For the text-containing cell, return its midpoint in (X, Y) coordinate format. 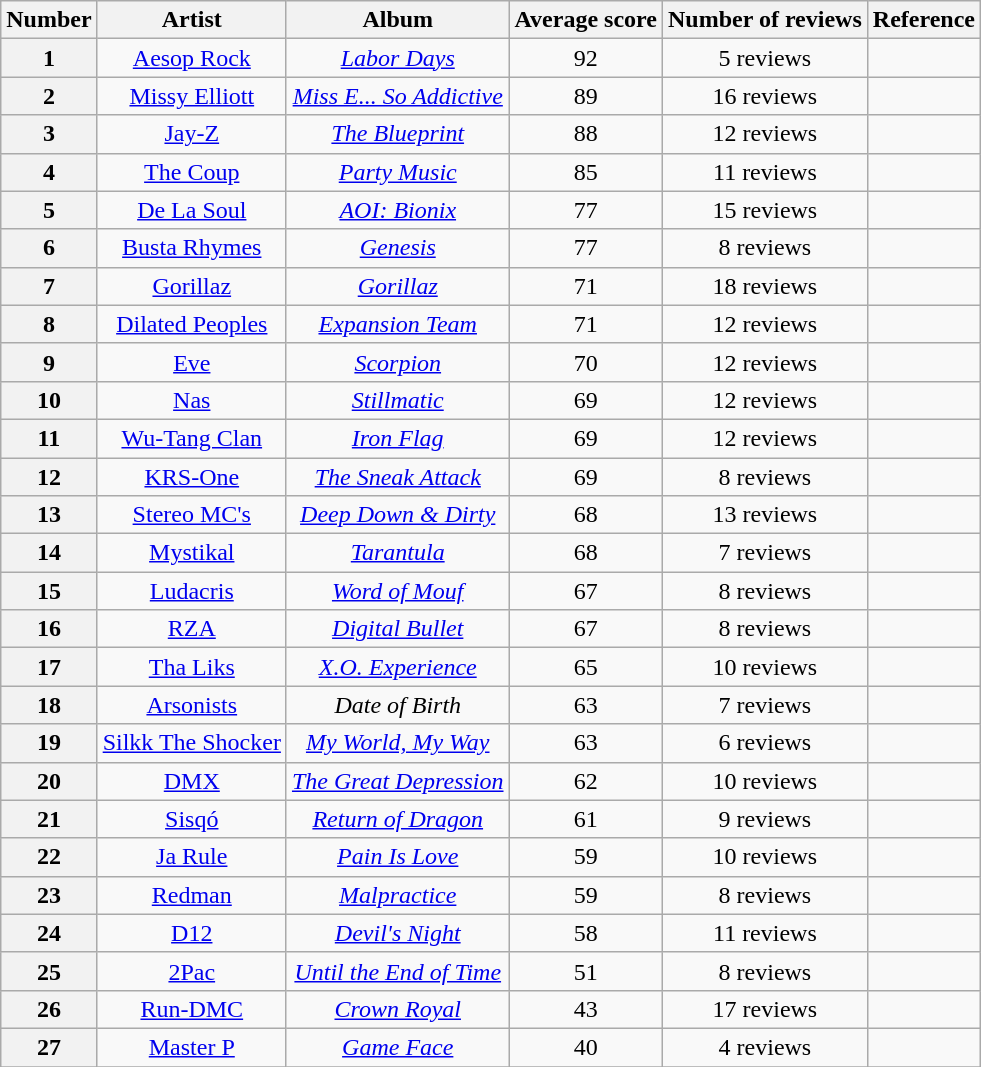
Mystikal (192, 553)
92 (586, 58)
22 (49, 857)
Eve (192, 362)
62 (586, 781)
Game Face (398, 1047)
11 (49, 438)
Labor Days (398, 58)
Arsonists (192, 705)
4 (49, 172)
3 (49, 134)
The Sneak Attack (398, 477)
61 (586, 819)
12 (49, 477)
Miss E... So Addictive (398, 96)
17 (49, 667)
Return of Dragon (398, 819)
13 (49, 515)
2 (49, 96)
7 (49, 286)
Number (49, 20)
5 (49, 210)
9 reviews (764, 819)
18 reviews (764, 286)
Nas (192, 400)
24 (49, 933)
19 (49, 743)
40 (586, 1047)
43 (586, 1009)
2Pac (192, 971)
8 (49, 324)
Malpractice (398, 895)
RZA (192, 629)
X.O. Experience (398, 667)
15 (49, 591)
13 reviews (764, 515)
10 (49, 400)
Aesop Rock (192, 58)
DMX (192, 781)
Expansion Team (398, 324)
17 reviews (764, 1009)
65 (586, 667)
Ja Rule (192, 857)
20 (49, 781)
70 (586, 362)
Stillmatic (398, 400)
Artist (192, 20)
Jay-Z (192, 134)
Dilated Peoples (192, 324)
Wu-Tang Clan (192, 438)
Tarantula (398, 553)
14 (49, 553)
18 (49, 705)
6 (49, 248)
25 (49, 971)
Word of Mouf (398, 591)
Master P (192, 1047)
Date of Birth (398, 705)
KRS-One (192, 477)
6 reviews (764, 743)
Album (398, 20)
16 (49, 629)
Scorpion (398, 362)
The Blueprint (398, 134)
1 (49, 58)
4 reviews (764, 1047)
Digital Bullet (398, 629)
23 (49, 895)
85 (586, 172)
Devil's Night (398, 933)
Average score (586, 20)
16 reviews (764, 96)
21 (49, 819)
My World, My Way (398, 743)
Party Music (398, 172)
15 reviews (764, 210)
Tha Liks (192, 667)
89 (586, 96)
Until the End of Time (398, 971)
27 (49, 1047)
D12 (192, 933)
Pain Is Love (398, 857)
26 (49, 1009)
51 (586, 971)
Stereo MC's (192, 515)
Genesis (398, 248)
Silkk The Shocker (192, 743)
88 (586, 134)
58 (586, 933)
Ludacris (192, 591)
AOI: Bionix (398, 210)
5 reviews (764, 58)
Busta Rhymes (192, 248)
Missy Elliott (192, 96)
Number of reviews (764, 20)
Sisqó (192, 819)
The Great Depression (398, 781)
The Coup (192, 172)
Deep Down & Dirty (398, 515)
Crown Royal (398, 1009)
Reference (924, 20)
Iron Flag (398, 438)
9 (49, 362)
Run-DMC (192, 1009)
Redman (192, 895)
De La Soul (192, 210)
